Provide the (x, y) coordinate of the cell's center where the given text is located.  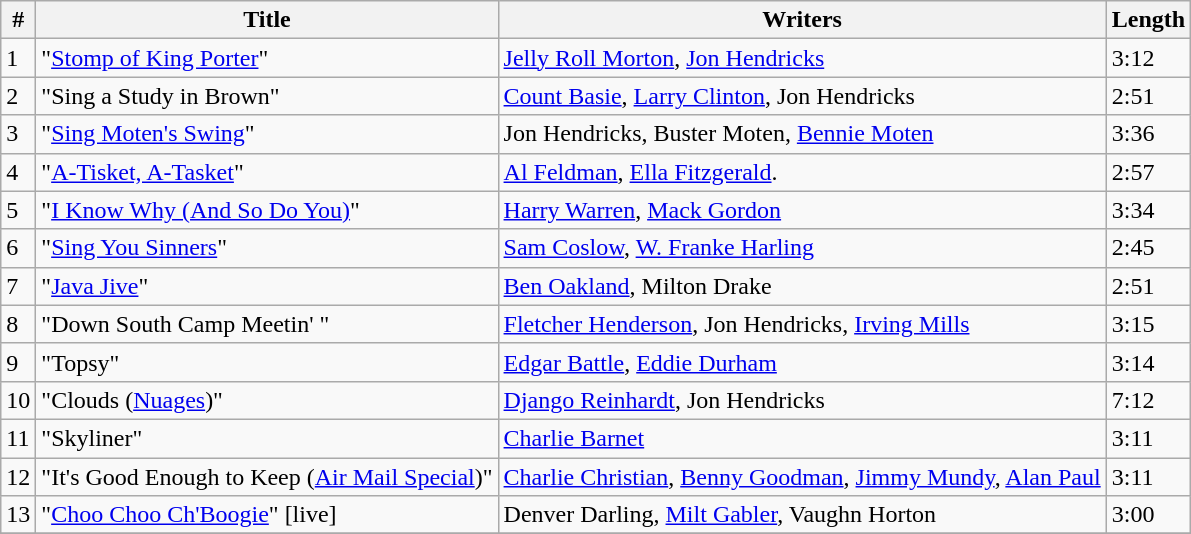
"Topsy" (267, 362)
3:14 (1148, 362)
Ben Oakland, Milton Drake (802, 286)
10 (18, 400)
Jelly Roll Morton, Jon Hendricks (802, 58)
Length (1148, 20)
Title (267, 20)
"Stomp of King Porter" (267, 58)
"A-Tisket, A-Tasket" (267, 172)
13 (18, 515)
Count Basie, Larry Clinton, Jon Hendricks (802, 96)
Denver Darling, Milt Gabler, Vaughn Horton (802, 515)
8 (18, 324)
"Skyliner" (267, 438)
3 (18, 134)
11 (18, 438)
"Choo Choo Ch'Boogie" [live] (267, 515)
"Down South Camp Meetin' " (267, 324)
Django Reinhardt, Jon Hendricks (802, 400)
2 (18, 96)
5 (18, 210)
Sam Coslow, W. Franke Harling (802, 248)
"I Know Why (And So Do You)" (267, 210)
1 (18, 58)
9 (18, 362)
7 (18, 286)
"Clouds (Nuages)" (267, 400)
"Sing a Study in Brown" (267, 96)
6 (18, 248)
Charlie Christian, Benny Goodman, Jimmy Mundy, Alan Paul (802, 477)
3:00 (1148, 515)
7:12 (1148, 400)
3:12 (1148, 58)
# (18, 20)
Edgar Battle, Eddie Durham (802, 362)
2:45 (1148, 248)
"Java Jive" (267, 286)
3:15 (1148, 324)
12 (18, 477)
Jon Hendricks, Buster Moten, Bennie Moten (802, 134)
Al Feldman, Ella Fitzgerald. (802, 172)
3:36 (1148, 134)
Writers (802, 20)
Fletcher Henderson, Jon Hendricks, Irving Mills (802, 324)
"Sing You Sinners" (267, 248)
3:34 (1148, 210)
"Sing Moten's Swing" (267, 134)
4 (18, 172)
2:57 (1148, 172)
"It's Good Enough to Keep (Air Mail Special)" (267, 477)
Charlie Barnet (802, 438)
Harry Warren, Mack Gordon (802, 210)
